Locate the cell with the specified text and output its [X, Y] center coordinate. 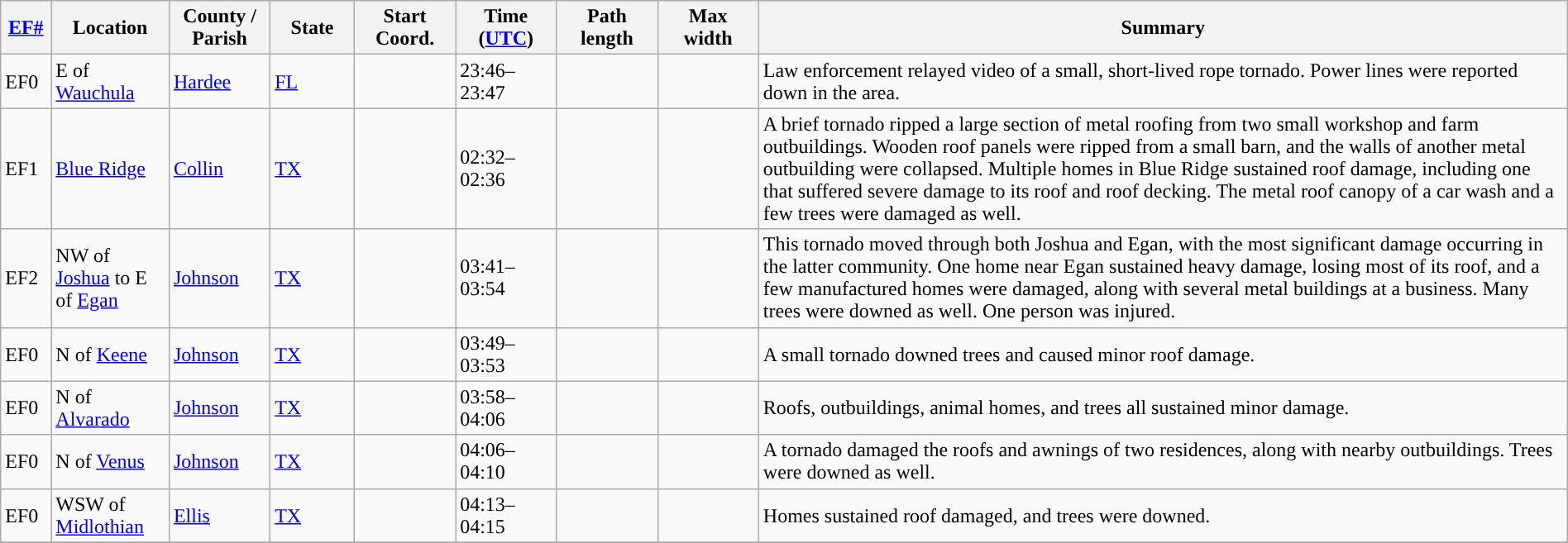
03:41–03:54 [506, 278]
Homes sustained roof damaged, and trees were downed. [1163, 516]
A tornado damaged the roofs and awnings of two residences, along with nearby outbuildings. Trees were downed as well. [1163, 461]
03:58–04:06 [506, 408]
Collin [219, 169]
N of Venus [111, 461]
04:06–04:10 [506, 461]
Law enforcement relayed video of a small, short-lived rope tornado. Power lines were reported down in the area. [1163, 81]
A small tornado downed trees and caused minor roof damage. [1163, 354]
N of Keene [111, 354]
Summary [1163, 28]
E of Wauchula [111, 81]
County / Parish [219, 28]
Time (UTC) [506, 28]
Start Coord. [404, 28]
04:13–04:15 [506, 516]
02:32–02:36 [506, 169]
03:49–03:53 [506, 354]
State [313, 28]
EF2 [26, 278]
23:46–23:47 [506, 81]
Ellis [219, 516]
Max width [708, 28]
N of Alvarado [111, 408]
WSW of Midlothian [111, 516]
EF1 [26, 169]
Path length [607, 28]
Hardee [219, 81]
FL [313, 81]
Blue Ridge [111, 169]
NW of Joshua to E of Egan [111, 278]
EF# [26, 28]
Roofs, outbuildings, animal homes, and trees all sustained minor damage. [1163, 408]
Location [111, 28]
